Scan for the cell matching the given text and deliver its (X, Y) coordinate at center. 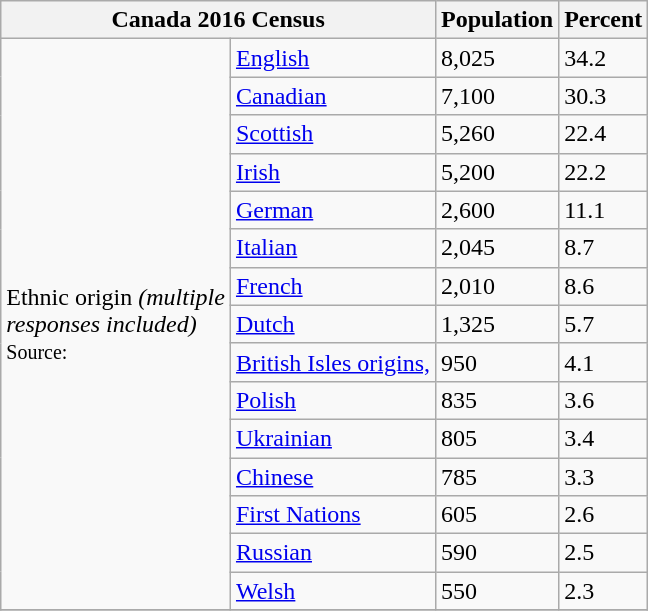
3.6 (604, 400)
8,025 (498, 58)
Ethnic origin (multiple responses included) Source: (116, 324)
550 (498, 591)
2.3 (604, 591)
2,045 (498, 248)
11.1 (604, 210)
Canada 2016 Census (218, 20)
Population (498, 20)
2.5 (604, 553)
1,325 (498, 324)
French (332, 286)
First Nations (332, 515)
2,600 (498, 210)
4.1 (604, 362)
590 (498, 553)
English (332, 58)
8.7 (604, 248)
805 (498, 438)
British Isles origins, (332, 362)
Scottish (332, 134)
Russian (332, 553)
Italian (332, 248)
8.6 (604, 286)
835 (498, 400)
Percent (604, 20)
Canadian (332, 96)
22.2 (604, 172)
605 (498, 515)
7,100 (498, 96)
Welsh (332, 591)
3.3 (604, 477)
Chinese (332, 477)
5.7 (604, 324)
Dutch (332, 324)
785 (498, 477)
950 (498, 362)
Ukrainian (332, 438)
Irish (332, 172)
3.4 (604, 438)
2,010 (498, 286)
30.3 (604, 96)
22.4 (604, 134)
5,260 (498, 134)
5,200 (498, 172)
34.2 (604, 58)
2.6 (604, 515)
German (332, 210)
Polish (332, 400)
